Locate the cell with the specified text and output its (x, y) center coordinate. 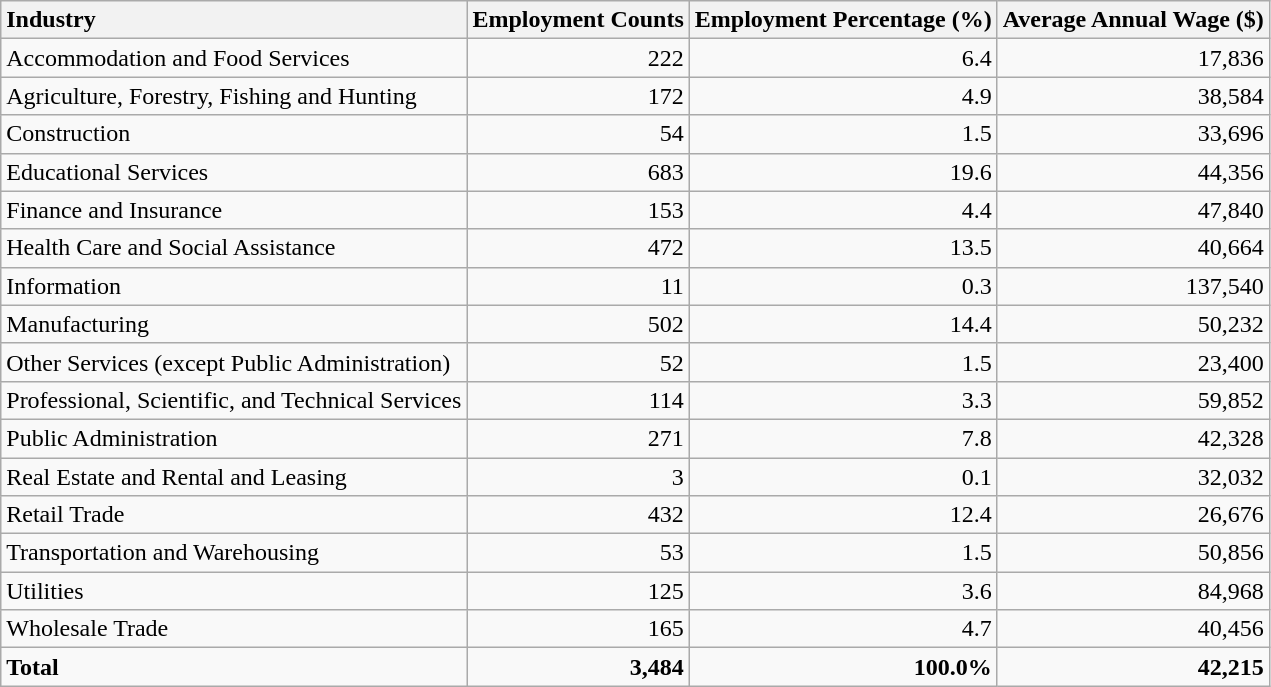
Accommodation and Food Services (234, 58)
Employment Counts (578, 20)
54 (578, 134)
Industry (234, 20)
3 (578, 477)
4.9 (843, 96)
3.3 (843, 400)
Information (234, 286)
6.4 (843, 58)
3.6 (843, 591)
Utilities (234, 591)
Real Estate and Rental and Leasing (234, 477)
Manufacturing (234, 324)
Professional, Scientific, and Technical Services (234, 400)
33,696 (1133, 134)
Average Annual Wage ($) (1133, 20)
Construction (234, 134)
Employment Percentage (%) (843, 20)
Agriculture, Forestry, Fishing and Hunting (234, 96)
Health Care and Social Assistance (234, 248)
Wholesale Trade (234, 629)
125 (578, 591)
23,400 (1133, 362)
26,676 (1133, 515)
42,328 (1133, 438)
17,836 (1133, 58)
222 (578, 58)
114 (578, 400)
38,584 (1133, 96)
472 (578, 248)
137,540 (1133, 286)
50,856 (1133, 553)
Finance and Insurance (234, 210)
84,968 (1133, 591)
19.6 (843, 172)
40,664 (1133, 248)
14.4 (843, 324)
Total (234, 667)
4.4 (843, 210)
502 (578, 324)
42,215 (1133, 667)
172 (578, 96)
7.8 (843, 438)
50,232 (1133, 324)
3,484 (578, 667)
11 (578, 286)
12.4 (843, 515)
165 (578, 629)
683 (578, 172)
13.5 (843, 248)
32,032 (1133, 477)
4.7 (843, 629)
153 (578, 210)
Educational Services (234, 172)
53 (578, 553)
44,356 (1133, 172)
100.0% (843, 667)
40,456 (1133, 629)
Public Administration (234, 438)
Retail Trade (234, 515)
271 (578, 438)
432 (578, 515)
59,852 (1133, 400)
52 (578, 362)
47,840 (1133, 210)
Transportation and Warehousing (234, 553)
0.1 (843, 477)
Other Services (except Public Administration) (234, 362)
0.3 (843, 286)
